For the text-containing cell, return its midpoint in (X, Y) coordinate format. 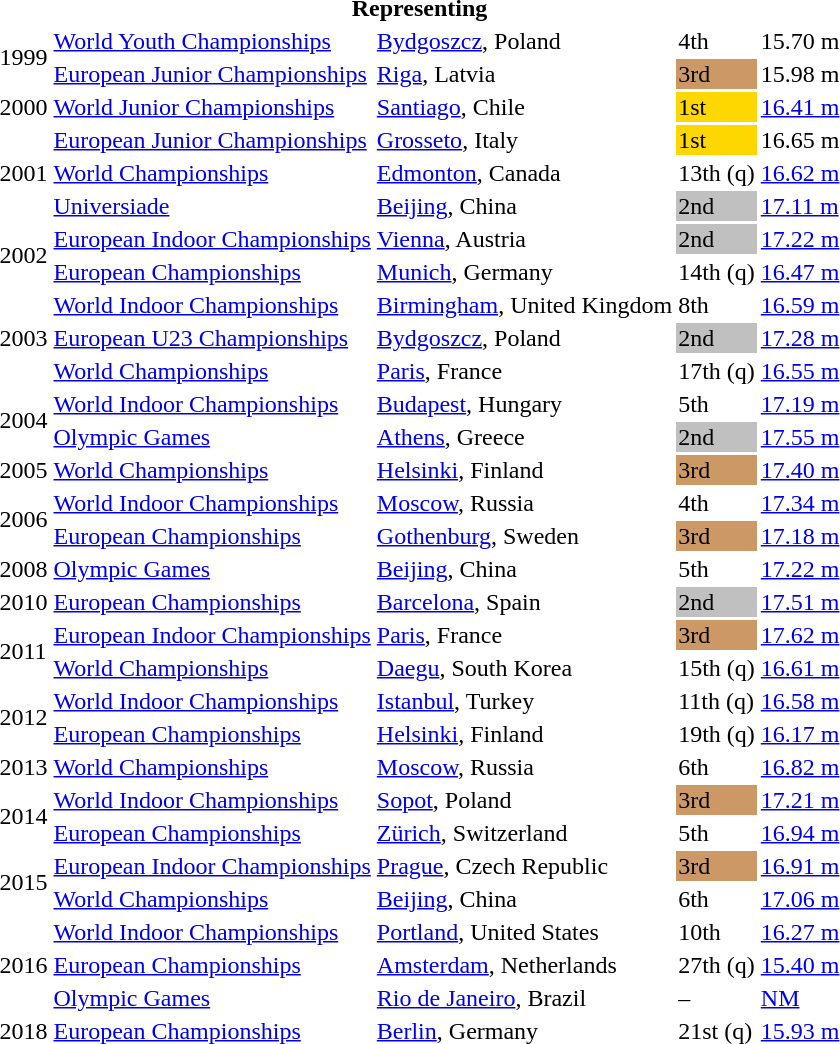
14th (q) (717, 272)
Daegu, South Korea (524, 668)
World Junior Championships (212, 107)
Grosseto, Italy (524, 140)
Athens, Greece (524, 437)
Portland, United States (524, 932)
Sopot, Poland (524, 800)
15th (q) (717, 668)
Amsterdam, Netherlands (524, 965)
Rio de Janeiro, Brazil (524, 998)
Istanbul, Turkey (524, 701)
27th (q) (717, 965)
19th (q) (717, 734)
Edmonton, Canada (524, 173)
Munich, Germany (524, 272)
11th (q) (717, 701)
Barcelona, Spain (524, 602)
13th (q) (717, 173)
World Youth Championships (212, 41)
European U23 Championships (212, 338)
8th (717, 305)
17th (q) (717, 371)
– (717, 998)
Prague, Czech Republic (524, 866)
Birmingham, United Kingdom (524, 305)
Budapest, Hungary (524, 404)
Vienna, Austria (524, 239)
Gothenburg, Sweden (524, 536)
10th (717, 932)
Riga, Latvia (524, 74)
Universiade (212, 206)
Zürich, Switzerland (524, 833)
Santiago, Chile (524, 107)
